Return the [X, Y] coordinate for the center point of the cell that contains the specified text.  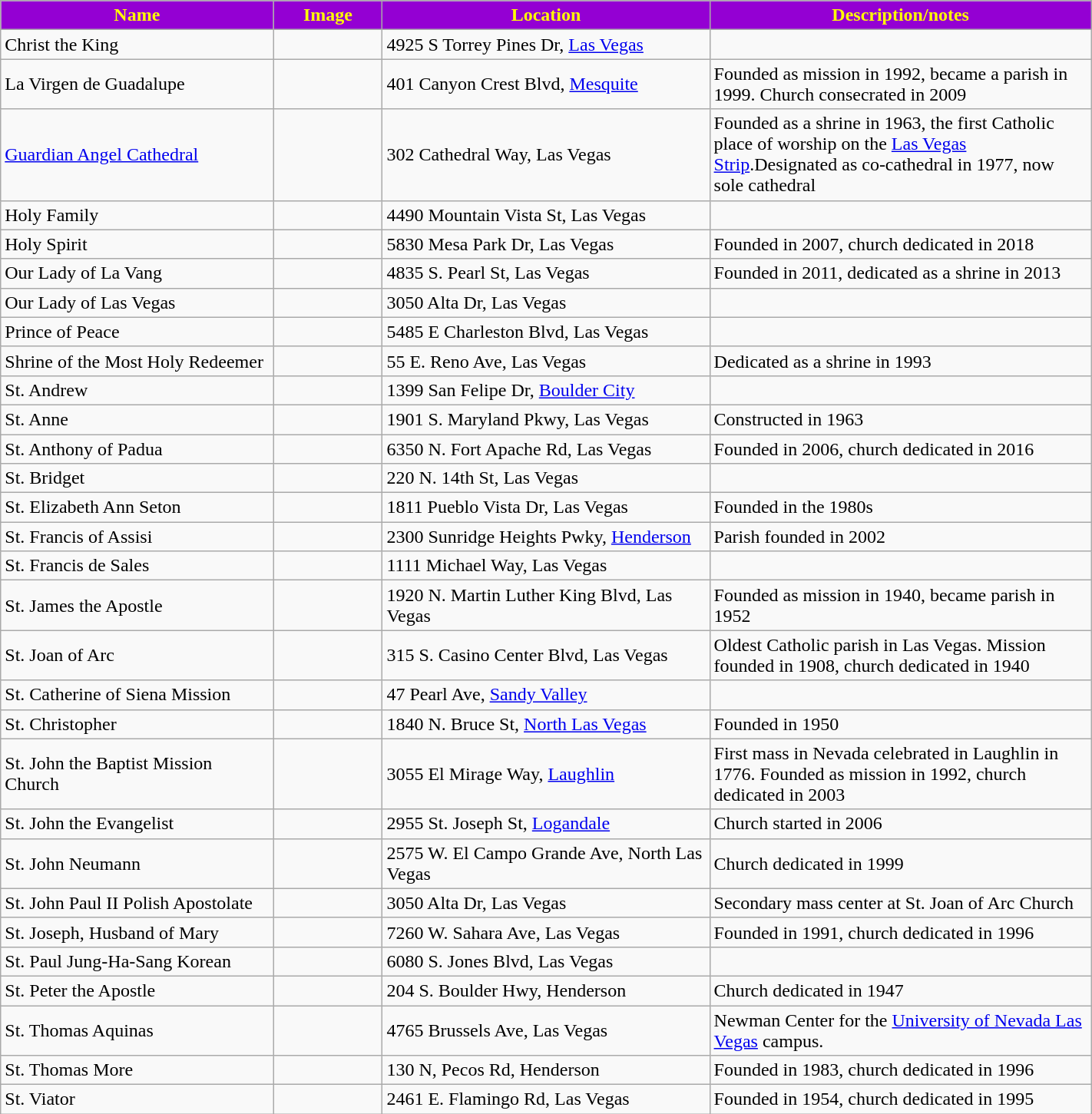
220 N. 14th St, Las Vegas [546, 478]
St. John the Baptist Mission Church [137, 774]
Prince of Peace [137, 332]
St. John the Evangelist [137, 824]
Founded in 1954, church dedicated in 1995 [900, 1099]
Founded as a shrine in 1963, the first Catholic place of worship on the Las Vegas Strip.Designated as co-cathedral in 1977, now sole cathedral [900, 155]
2461 E. Flamingo Rd, Las Vegas [546, 1099]
St. Anthony of Padua [137, 449]
1399 San Felipe Dr, Boulder City [546, 390]
St. Viator [137, 1099]
St. Francis of Assisi [137, 537]
Constructed in 1963 [900, 419]
Founded in 2006, church dedicated in 2016 [900, 449]
Founded as mission in 1992, became a parish in 1999. Church consecrated in 2009 [900, 84]
5485 E Charleston Blvd, Las Vegas [546, 332]
St. Thomas More [137, 1070]
2300 Sunridge Heights Pwky, Henderson [546, 537]
Founded in 1983, church dedicated in 1996 [900, 1070]
1811 Pueblo Vista Dr, Las Vegas [546, 507]
Founded in 2007, church dedicated in 2018 [900, 244]
Church dedicated in 1947 [900, 990]
Holy Spirit [137, 244]
St. Christopher [137, 724]
4765 Brussels Ave, Las Vegas [546, 1030]
St. Francis de Sales [137, 566]
Name [137, 15]
47 Pearl Ave, Sandy Valley [546, 695]
Oldest Catholic parish in Las Vegas. Mission founded in 1908, church dedicated in 1940 [900, 656]
Newman Center for the University of Nevada Las Vegas campus. [900, 1030]
Founded as mission in 1940, became parish in 1952 [900, 605]
3055 El Mirage Way, Laughlin [546, 774]
St. John Neumann [137, 863]
Founded in 1991, church dedicated in 1996 [900, 932]
1111 Michael Way, Las Vegas [546, 566]
2955 St. Joseph St, Logandale [546, 824]
St. Catherine of Siena Mission [137, 695]
6350 N. Fort Apache Rd, Las Vegas [546, 449]
First mass in Nevada celebrated in Laughlin in 1776. Founded as mission in 1992, church dedicated in 2003 [900, 774]
5830 Mesa Park Dr, Las Vegas [546, 244]
Guardian Angel Cathedral [137, 155]
130 N, Pecos Rd, Henderson [546, 1070]
St. Bridget [137, 478]
St. Andrew [137, 390]
Holy Family [137, 215]
St. Anne [137, 419]
St. Paul Jung-Ha-Sang Korean [137, 961]
Church started in 2006 [900, 824]
St. Joan of Arc [137, 656]
Location [546, 15]
St. Elizabeth Ann Seton [137, 507]
4835 S. Pearl St, Las Vegas [546, 273]
Our Lady of La Vang [137, 273]
Founded in 2011, dedicated as a shrine in 2013 [900, 273]
401 Canyon Crest Blvd, Mesquite [546, 84]
Our Lady of Las Vegas [137, 302]
La Virgen de Guadalupe [137, 84]
4925 S Torrey Pines Dr, Las Vegas [546, 45]
Christ the King [137, 45]
Secondary mass center at St. Joan of Arc Church [900, 903]
2575 W. El Campo Grande Ave, North Las Vegas [546, 863]
1901 S. Maryland Pkwy, Las Vegas [546, 419]
St. Joseph, Husband of Mary [137, 932]
St. John Paul II Polish Apostolate [137, 903]
Image [328, 15]
1840 N. Bruce St, North Las Vegas [546, 724]
Founded in the 1980s [900, 507]
Dedicated as a shrine in 1993 [900, 361]
St. Peter the Apostle [137, 990]
302 Cathedral Way, Las Vegas [546, 155]
St. Thomas Aquinas [137, 1030]
Church dedicated in 1999 [900, 863]
St. James the Apostle [137, 605]
Shrine of the Most Holy Redeemer [137, 361]
1920 N. Martin Luther King Blvd, Las Vegas [546, 605]
Description/notes [900, 15]
Founded in 1950 [900, 724]
Parish founded in 2002 [900, 537]
7260 W. Sahara Ave, Las Vegas [546, 932]
6080 S. Jones Blvd, Las Vegas [546, 961]
204 S. Boulder Hwy, Henderson [546, 990]
4490 Mountain Vista St, Las Vegas [546, 215]
55 E. Reno Ave, Las Vegas [546, 361]
315 S. Casino Center Blvd, Las Vegas [546, 656]
